For the text-containing cell, return its midpoint in [X, Y] coordinate format. 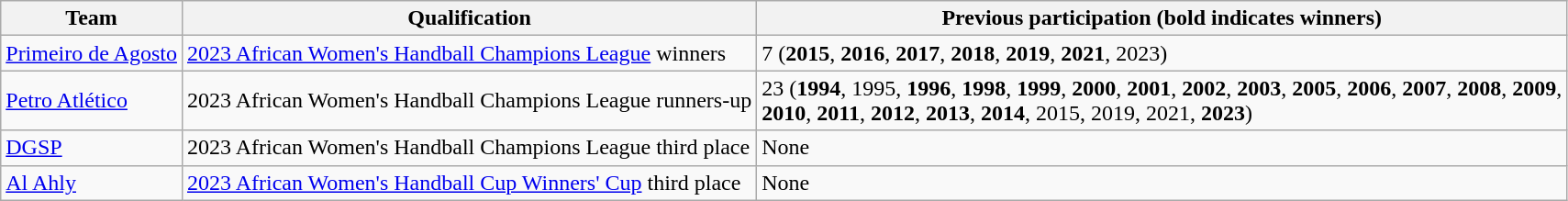
2023 African Women's Handball Champions League runners-up [469, 101]
2023 African Women's Handball Champions League third place [469, 148]
Team [92, 18]
2023 African Women's Handball Champions League winners [469, 53]
Qualification [469, 18]
Previous participation (bold indicates winners) [1162, 18]
Al Ahly [92, 183]
DGSP [92, 148]
23 (1994, 1995, 1996, 1998, 1999, 2000, 2001, 2002, 2003, 2005, 2006, 2007, 2008, 2009,2010, 2011, 2012, 2013, 2014, 2015, 2019, 2021, 2023) [1162, 101]
7 (2015, 2016, 2017, 2018, 2019, 2021, 2023) [1162, 53]
Primeiro de Agosto [92, 53]
2023 African Women's Handball Cup Winners' Cup third place [469, 183]
Petro Atlético [92, 101]
